Output the (x, y) coordinate of the center of the cell containing the given text.  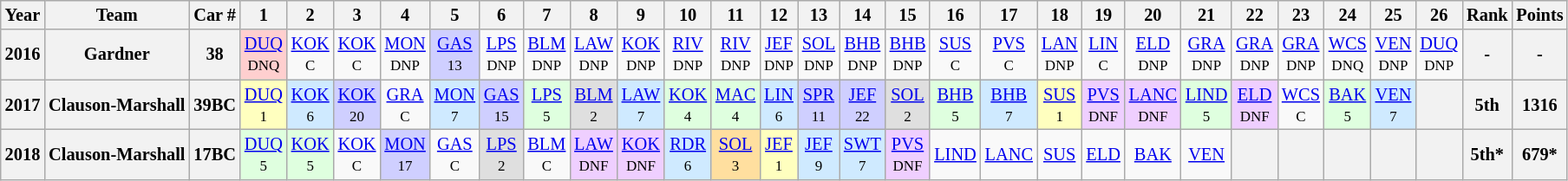
JEFDNP (779, 55)
3 (357, 15)
Team (116, 15)
2017 (23, 105)
SOL2 (908, 105)
VEN (1206, 154)
MONDNP (404, 55)
23 (1301, 15)
21 (1206, 15)
BLMDNP (546, 55)
25 (1394, 15)
Year (23, 15)
WCSDNQ (1348, 55)
5th (1486, 105)
LANC (1009, 154)
LAWDNP (593, 55)
ELD (1103, 154)
6 (501, 15)
GAS15 (501, 105)
KOK20 (357, 105)
BLMC (546, 154)
BAK (1153, 154)
9 (641, 15)
15 (908, 15)
LAWDNF (593, 154)
20 (1153, 15)
5 (454, 15)
Car # (215, 15)
SUS1 (1060, 105)
LPS5 (546, 105)
SUSC (955, 55)
Rank (1486, 15)
KOK5 (310, 154)
KOKDNP (641, 55)
LAW7 (641, 105)
VENDNP (1394, 55)
17BC (215, 154)
DUQDNQ (264, 55)
13 (819, 15)
26 (1439, 15)
39BC (215, 105)
16 (955, 15)
1316 (1539, 105)
17 (1009, 15)
Points (1539, 15)
GRAC (404, 105)
GASC (454, 154)
12 (779, 15)
LANCDNF (1153, 105)
KOK4 (688, 105)
BLM2 (593, 105)
KOKDNF (641, 154)
JEF22 (862, 105)
LPS2 (501, 154)
LANDNP (1060, 55)
ELDDNP (1153, 55)
5th* (1486, 154)
SPR11 (819, 105)
19 (1103, 15)
7 (546, 15)
DUQ1 (264, 105)
LIND (955, 154)
WCSC (1301, 105)
LPSDNP (501, 55)
DUQ5 (264, 154)
RDR6 (688, 154)
11 (735, 15)
679* (1539, 154)
LINC (1103, 55)
BHB7 (1009, 105)
BHB5 (955, 105)
18 (1060, 15)
DUQDNP (1439, 55)
SUS (1060, 154)
1 (264, 15)
SWT7 (862, 154)
4 (404, 15)
14 (862, 15)
KOK6 (310, 105)
JEF1 (779, 154)
24 (1348, 15)
2018 (23, 154)
SOLDNP (819, 55)
LIND5 (1206, 105)
Gardner (116, 55)
22 (1254, 15)
38 (215, 55)
MON7 (454, 105)
8 (593, 15)
SOL3 (735, 154)
BAK5 (1348, 105)
VEN7 (1394, 105)
ELDDNF (1254, 105)
2016 (23, 55)
MON17 (404, 154)
LIN6 (779, 105)
GAS13 (454, 55)
2 (310, 15)
JEF9 (819, 154)
10 (688, 15)
MAC4 (735, 105)
PVSC (1009, 55)
